Output the [X, Y] coordinate of the center of the cell containing the given text.  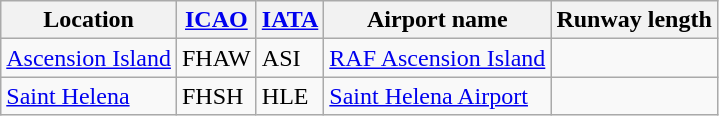
Ascension Island [89, 58]
ICAO [216, 20]
FHSH [216, 96]
FHAW [216, 58]
IATA [290, 20]
Location [89, 20]
RAF Ascension Island [438, 58]
Runway length [634, 20]
Saint Helena Airport [438, 96]
ASI [290, 58]
Saint Helena [89, 96]
HLE [290, 96]
Airport name [438, 20]
